Find where the given text appears and provide that cell's center as (x, y) coordinate. 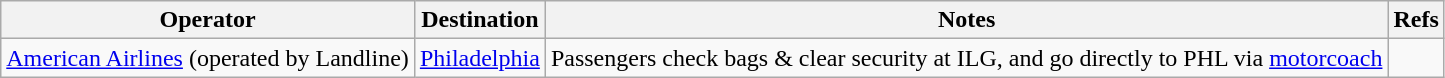
American Airlines (operated by Landline) (208, 58)
Destination (480, 20)
Passengers check bags & clear security at ILG, and go directly to PHL via motorcoach (966, 58)
Philadelphia (480, 58)
Refs (1416, 20)
Notes (966, 20)
Operator (208, 20)
